Provide the [x, y] coordinate of the cell's center where the given text is located.  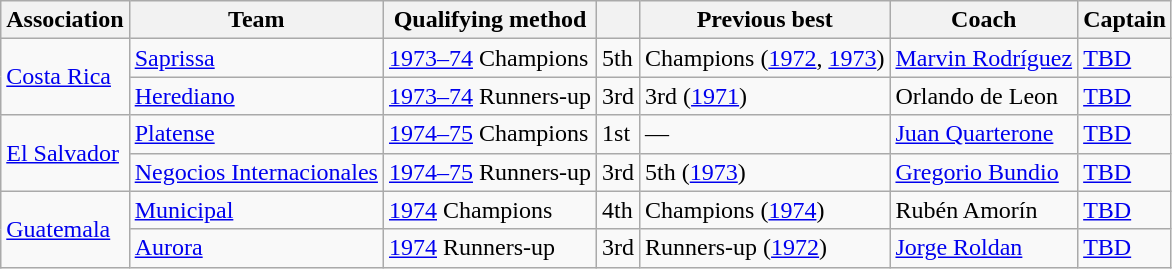
— [765, 134]
Juan Quarterone [984, 134]
Orlando de Leon [984, 96]
Coach [984, 20]
Captain [1125, 20]
1973–74 Champions [490, 58]
Association [65, 20]
Guatemala [65, 229]
Aurora [256, 248]
Platense [256, 134]
Qualifying method [490, 20]
Saprissa [256, 58]
El Salvador [65, 153]
1974–75 Runners-up [490, 172]
3rd (1971) [765, 96]
Runners-up (1972) [765, 248]
1st [618, 134]
Municipal [256, 210]
Costa Rica [65, 77]
5th (1973) [765, 172]
1974–75 Champions [490, 134]
Rubén Amorín [984, 210]
1974 Champions [490, 210]
Negocios Internacionales [256, 172]
1973–74 Runners-up [490, 96]
1974 Runners-up [490, 248]
Team [256, 20]
5th [618, 58]
Herediano [256, 96]
Champions (1972, 1973) [765, 58]
Jorge Roldan [984, 248]
Gregorio Bundio [984, 172]
Champions (1974) [765, 210]
4th [618, 210]
Previous best [765, 20]
Marvin Rodríguez [984, 58]
